From the cell containing the given text, extract its center point as (x, y) coordinate. 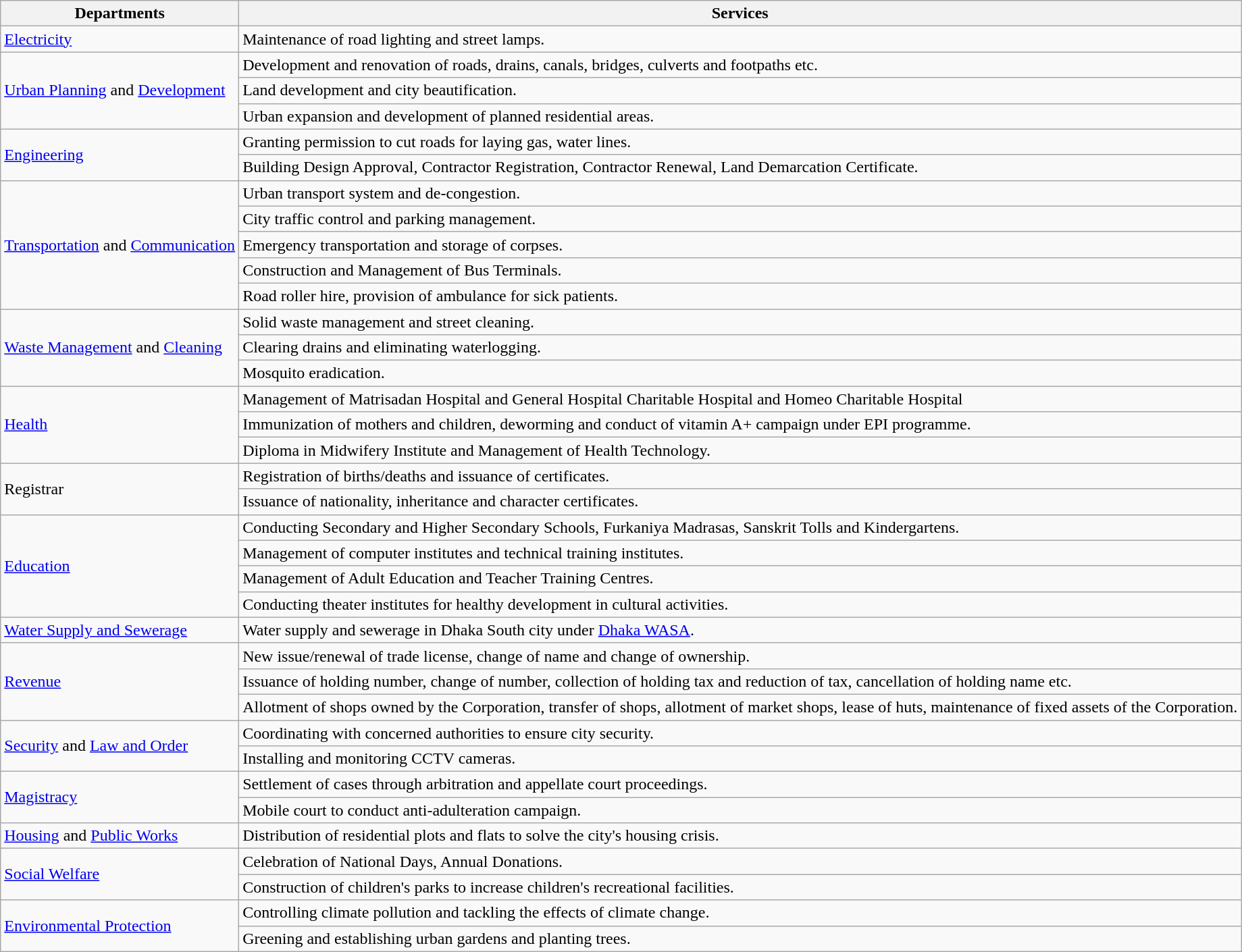
Revenue (120, 681)
Engineering (120, 155)
Development and renovation of roads, drains, canals, bridges, culverts and footpaths etc. (740, 65)
Mobile court to conduct anti-adulteration campaign. (740, 810)
Health (120, 425)
Diploma in Midwifery Institute and Management of Health Technology. (740, 450)
Urban transport system and de-congestion. (740, 193)
Maintenance of road lighting and street lamps. (740, 39)
Water supply and sewerage in Dhaka South city under Dhaka WASA. (740, 630)
Distribution of residential plots and flats to solve the city's housing crisis. (740, 836)
New issue/renewal of trade license, change of name and change of ownership. (740, 656)
Conducting Secondary and Higher Secondary Schools, Furkaniya Madrasas, Sanskrit Tolls and Kindergartens. (740, 527)
Waste Management and Cleaning (120, 348)
Building Design Approval, Contractor Registration, Contractor Renewal, Land Demarcation Certificate. (740, 167)
Water Supply and Sewerage (120, 630)
Clearing drains and eliminating waterlogging. (740, 348)
Environmental Protection (120, 926)
Transportation and Communication (120, 244)
Granting permission to cut roads for laying gas, water lines. (740, 142)
Mosquito eradication. (740, 373)
Issuance of nationality, inheritance and character certificates. (740, 502)
Electricity (120, 39)
Management of computer institutes and technical training institutes. (740, 553)
Issuance of holding number, change of number, collection of holding tax and reduction of tax, cancellation of holding name etc. (740, 681)
Departments (120, 14)
Services (740, 14)
Registration of births/deaths and issuance of certificates. (740, 476)
Security and Law and Order (120, 745)
Construction and Management of Bus Terminals. (740, 270)
Magistracy (120, 797)
Land development and city beautification. (740, 90)
Road roller hire, provision of ambulance for sick patients. (740, 296)
Housing and Public Works (120, 836)
Controlling climate pollution and tackling the effects of climate change. (740, 913)
Immunization of mothers and children, deworming and conduct of vitamin A+ campaign under EPI programme. (740, 425)
Urban expansion and development of planned residential areas. (740, 116)
Coordinating with concerned authorities to ensure city security. (740, 733)
City traffic control and parking management. (740, 219)
Education (120, 566)
Conducting theater institutes for healthy development in cultural activities. (740, 604)
Greening and establishing urban gardens and planting trees. (740, 938)
Construction of children's parks to increase children's recreational facilities. (740, 887)
Celebration of National Days, Annual Donations. (740, 862)
Registrar (120, 489)
Management of Matrisadan Hospital and General Hospital Charitable Hospital and Homeo Charitable Hospital (740, 399)
Solid waste management and street cleaning. (740, 322)
Urban Planning and Development (120, 90)
Management of Adult Education and Teacher Training Centres. (740, 579)
Settlement of cases through arbitration and appellate court proceedings. (740, 785)
Social Welfare (120, 874)
Installing and monitoring CCTV cameras. (740, 759)
Emergency transportation and storage of corpses. (740, 244)
